Extract the [x, y] coordinate from the center of the cell holding the provided text.  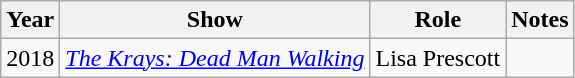
The Krays: Dead Man Walking [215, 58]
Notes [540, 20]
2018 [30, 58]
Role [438, 20]
Show [215, 20]
Year [30, 20]
Lisa Prescott [438, 58]
